Find where the given text appears and provide that cell's center as [x, y] coordinate. 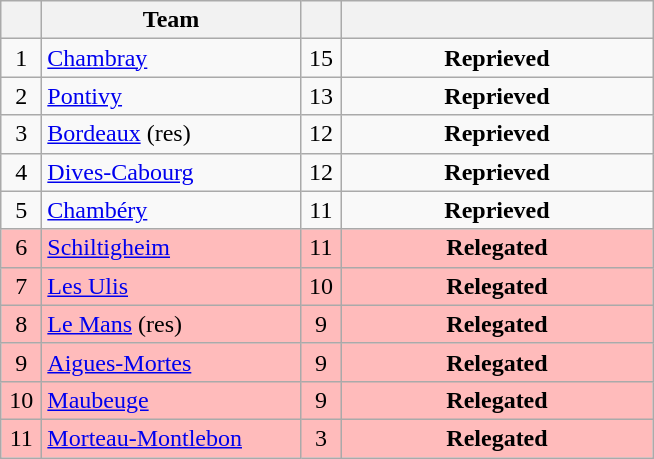
Schiltigheim [172, 248]
Aigues-Mortes [172, 362]
Dives-Cabourg [172, 172]
Chambéry [172, 210]
2 [22, 96]
6 [22, 248]
1 [22, 58]
Maubeuge [172, 400]
Le Mans (res) [172, 324]
5 [22, 210]
13 [320, 96]
15 [320, 58]
Bordeaux (res) [172, 134]
4 [22, 172]
Les Ulis [172, 286]
Morteau-Montlebon [172, 438]
8 [22, 324]
Chambray [172, 58]
Pontivy [172, 96]
Team [172, 20]
7 [22, 286]
